Extract the [x, y] coordinate from the center of the cell holding the provided text.  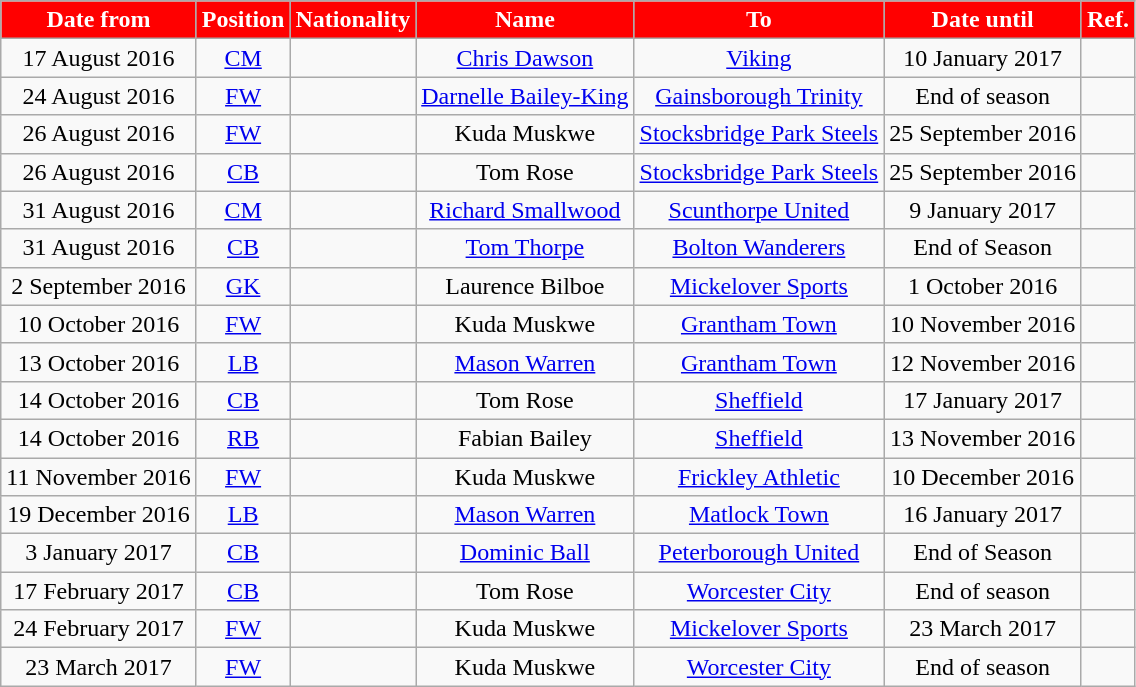
16 January 2017 [983, 515]
GK [243, 286]
12 November 2016 [983, 362]
Viking [759, 58]
Name [525, 20]
Matlock Town [759, 515]
10 November 2016 [983, 324]
Darnelle Bailey-King [525, 96]
Date until [983, 20]
To [759, 20]
Laurence Bilboe [525, 286]
Richard Smallwood [525, 210]
10 January 2017 [983, 58]
13 October 2016 [98, 362]
11 November 2016 [98, 477]
Nationality [353, 20]
3 January 2017 [98, 553]
Bolton Wanderers [759, 248]
2 September 2016 [98, 286]
Ref. [1108, 20]
RB [243, 438]
24 August 2016 [98, 96]
19 December 2016 [98, 515]
Gainsborough Trinity [759, 96]
17 January 2017 [983, 400]
Fabian Bailey [525, 438]
Scunthorpe United [759, 210]
Position [243, 20]
24 February 2017 [98, 629]
17 February 2017 [98, 591]
Peterborough United [759, 553]
Frickley Athletic [759, 477]
1 October 2016 [983, 286]
10 October 2016 [98, 324]
13 November 2016 [983, 438]
9 January 2017 [983, 210]
10 December 2016 [983, 477]
Tom Thorpe [525, 248]
17 August 2016 [98, 58]
Date from [98, 20]
Dominic Ball [525, 553]
Chris Dawson [525, 58]
